From the cell containing the given text, extract its center point as [x, y] coordinate. 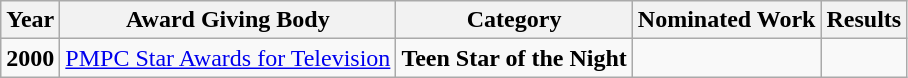
2000 [30, 58]
Year [30, 20]
Nominated Work [726, 20]
Category [514, 20]
Results [864, 20]
PMPC Star Awards for Television [228, 58]
Teen Star of the Night [514, 58]
Award Giving Body [228, 20]
